Extract the [x, y] coordinate from the center of the cell holding the provided text.  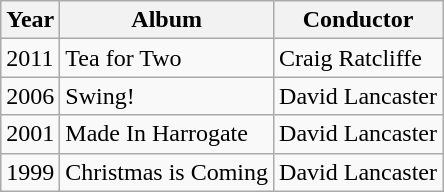
Swing! [167, 96]
Craig Ratcliffe [358, 58]
2001 [30, 134]
Tea for Two [167, 58]
Conductor [358, 20]
2011 [30, 58]
Made In Harrogate [167, 134]
Album [167, 20]
2006 [30, 96]
Christmas is Coming [167, 172]
1999 [30, 172]
Year [30, 20]
